Pinpoint the cell where the given text exists, returning its [x, y] midpoint coordinate. 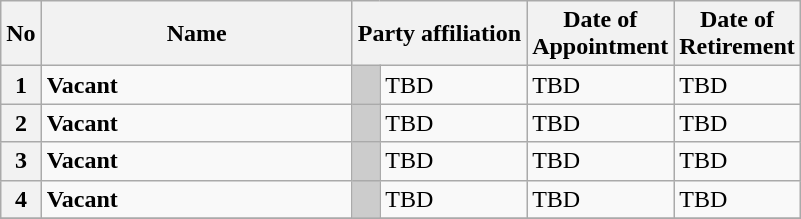
1 [21, 85]
3 [21, 161]
Party affiliation [439, 34]
4 [21, 199]
No [21, 34]
Date of Appointment [600, 34]
Name [196, 34]
2 [21, 123]
Date of Retirement [738, 34]
